Detect which cell encompasses the target text, then output its (X, Y) center coordinate. 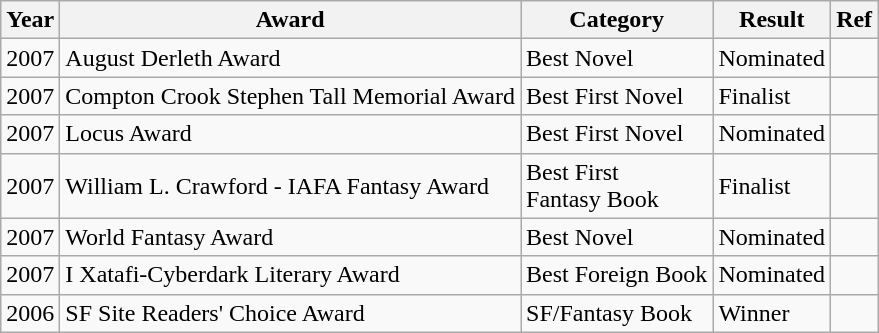
William L. Crawford - IAFA Fantasy Award (290, 186)
Best Foreign Book (616, 275)
SF Site Readers' Choice Award (290, 313)
Award (290, 20)
Best FirstFantasy Book (616, 186)
World Fantasy Award (290, 237)
Compton Crook Stephen Tall Memorial Award (290, 96)
Result (772, 20)
I Xatafi-Cyberdark Literary Award (290, 275)
SF/Fantasy Book (616, 313)
Locus Award (290, 134)
Winner (772, 313)
Category (616, 20)
2006 (30, 313)
Year (30, 20)
Ref (854, 20)
August Derleth Award (290, 58)
